For the text-containing cell, return its midpoint in (x, y) coordinate format. 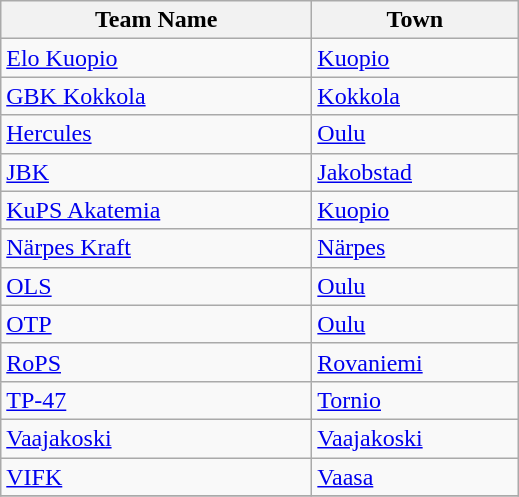
Rovaniemi (415, 362)
Kokkola (415, 96)
Vaasa (415, 477)
Jakobstad (415, 172)
JBK (156, 172)
Town (415, 20)
OLS (156, 286)
KuPS Akatemia (156, 210)
Elo Kuopio (156, 58)
TP-47 (156, 400)
OTP (156, 324)
VIFK (156, 477)
Hercules (156, 134)
Tornio (415, 400)
RoPS (156, 362)
Team Name (156, 20)
Närpes Kraft (156, 248)
Närpes (415, 248)
GBK Kokkola (156, 96)
